From the cell containing the given text, extract its center point as [X, Y] coordinate. 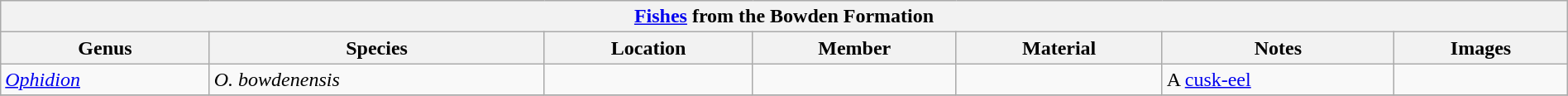
Species [377, 48]
Notes [1279, 48]
Material [1059, 48]
Location [648, 48]
Fishes from the Bowden Formation [784, 17]
Genus [105, 48]
A cusk-eel [1279, 79]
Ophidion [105, 79]
Member [854, 48]
O. bowdenensis [377, 79]
Images [1481, 48]
